Capture the cell that displays the provided text and extract its (x, y) central coordinate. 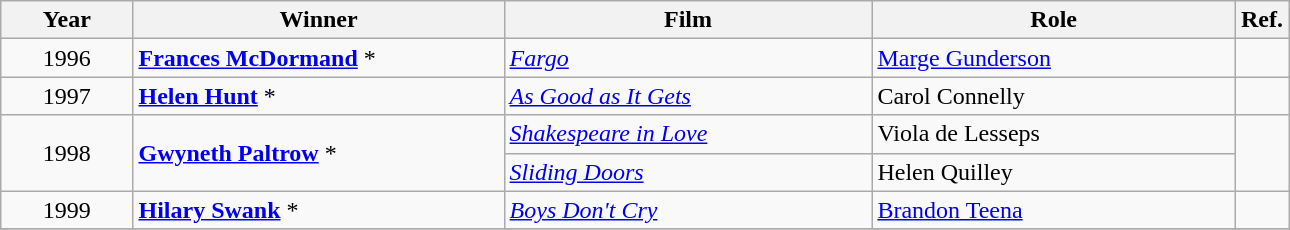
Helen Quilley (1054, 172)
Film (688, 20)
Sliding Doors (688, 172)
1998 (67, 153)
Hilary Swank * (318, 210)
Viola de Lesseps (1054, 134)
Winner (318, 20)
Frances McDormand * (318, 58)
Ref. (1262, 20)
Shakespeare in Love (688, 134)
Brandon Teena (1054, 210)
1999 (67, 210)
1997 (67, 96)
Helen Hunt * (318, 96)
Role (1054, 20)
Gwyneth Paltrow * (318, 153)
Carol Connelly (1054, 96)
Year (67, 20)
Marge Gunderson (1054, 58)
1996 (67, 58)
As Good as It Gets (688, 96)
Boys Don't Cry (688, 210)
Fargo (688, 58)
